Detect which cell encompasses the target text, then output its [X, Y] center coordinate. 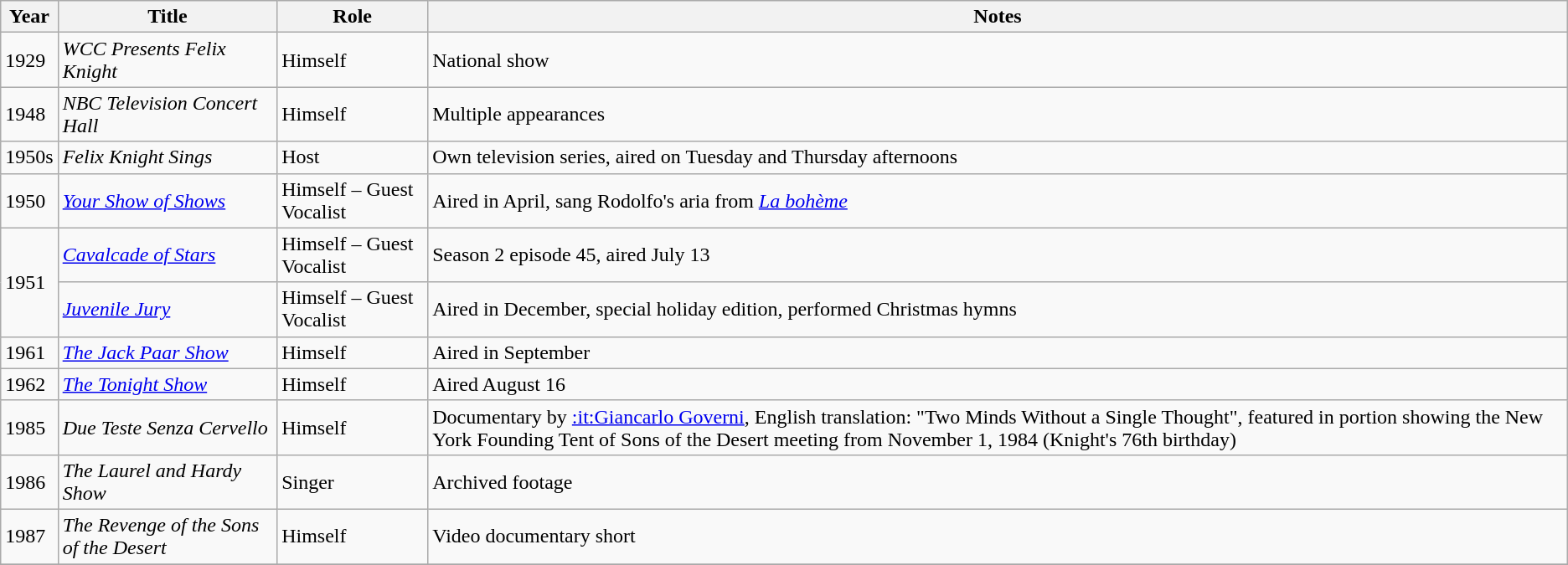
Your Show of Shows [168, 201]
Own television series, aired on Tuesday and Thursday afternoons [998, 157]
NBC Television Concert Hall [168, 114]
Host [353, 157]
Aired in April, sang Rodolfo's aria from La bohème [998, 201]
Role [353, 17]
The Revenge of the Sons of the Desert [168, 536]
Title [168, 17]
Multiple appearances [998, 114]
Cavalcade of Stars [168, 254]
1951 [29, 282]
1929 [29, 60]
1961 [29, 352]
1950s [29, 157]
1987 [29, 536]
1948 [29, 114]
1986 [29, 482]
Aired August 16 [998, 384]
1985 [29, 427]
Aired in September [998, 352]
Notes [998, 17]
Felix Knight Sings [168, 157]
WCC Presents Felix Knight [168, 60]
Singer [353, 482]
Video documentary short [998, 536]
Year [29, 17]
Season 2 episode 45, aired July 13 [998, 254]
Archived footage [998, 482]
The Laurel and Hardy Show [168, 482]
1950 [29, 201]
The Jack Paar Show [168, 352]
Juvenile Jury [168, 310]
Aired in December, special holiday edition, performed Christmas hymns [998, 310]
The Tonight Show [168, 384]
1962 [29, 384]
Due Teste Senza Cervello [168, 427]
National show [998, 60]
